Extract the (X, Y) coordinate from the center of the cell holding the provided text.  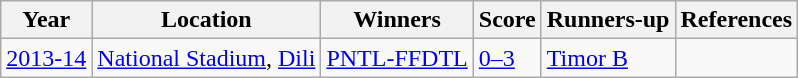
Timor B (608, 58)
References (736, 20)
2013-14 (46, 58)
Winners (397, 20)
0–3 (507, 58)
Location (206, 20)
National Stadium, Dili (206, 58)
Year (46, 20)
Score (507, 20)
PNTL-FFDTL (397, 58)
Runners-up (608, 20)
